Return the [x, y] coordinate for the center point of the cell that contains the specified text.  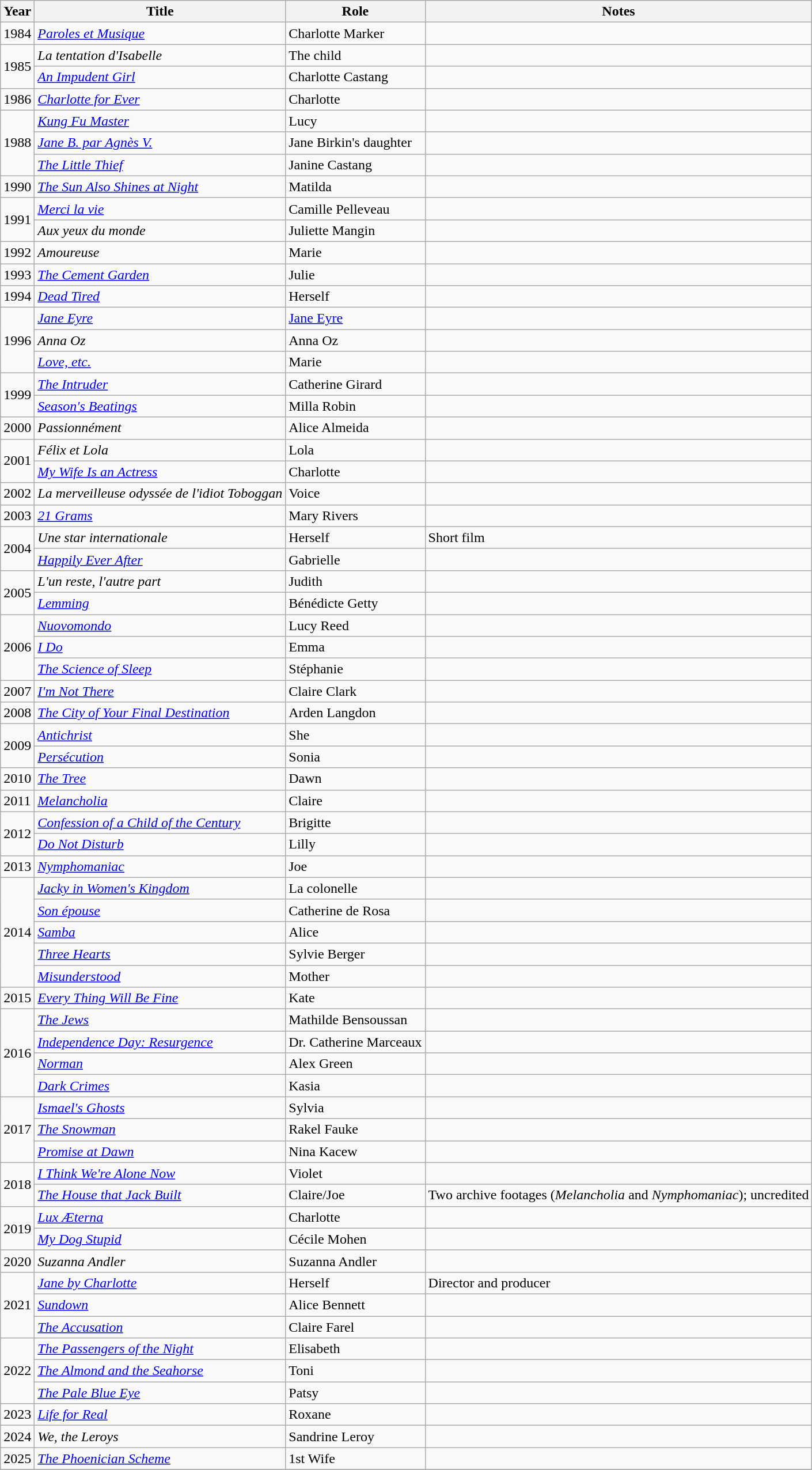
Gabrielle [355, 559]
The Passengers of the Night [160, 1349]
Judith [355, 581]
1st Wife [355, 1458]
2008 [17, 713]
Rakel Fauke [355, 1130]
2005 [17, 592]
My Dog Stupid [160, 1239]
2016 [17, 1053]
Nina Kacew [355, 1151]
An Impudent Girl [160, 77]
Claire [355, 801]
Notes [619, 12]
Kasia [355, 1086]
1984 [17, 33]
2011 [17, 801]
Season's Beatings [160, 406]
Joe [355, 866]
Julie [355, 275]
The Intruder [160, 384]
Claire Clark [355, 691]
1990 [17, 187]
La colonelle [355, 888]
Charlotte Marker [355, 33]
Patsy [355, 1393]
Aux yeux du monde [160, 230]
1996 [17, 340]
Sandrine Leroy [355, 1437]
The Sun Also Shines at Night [160, 187]
Alice [355, 932]
Confession of a Child of the Century [160, 823]
Passionnément [160, 428]
I'm Not There [160, 691]
Mathilde Bensoussan [355, 1020]
Dr. Catherine Marceaux [355, 1042]
Paroles et Musique [160, 33]
Janine Castang [355, 165]
2009 [17, 746]
Every Thing Will Be Fine [160, 998]
2020 [17, 1261]
1994 [17, 297]
La merveilleuse odyssée de l'idiot Toboggan [160, 494]
Lucy Reed [355, 625]
1986 [17, 99]
2003 [17, 516]
Jane by Charlotte [160, 1283]
Samba [160, 932]
Charlotte Castang [355, 77]
Mary Rivers [355, 516]
Ismael's Ghosts [160, 1108]
The Almond and the Seahorse [160, 1371]
Milla Robin [355, 406]
Violet [355, 1173]
1992 [17, 252]
Dark Crimes [160, 1086]
1985 [17, 66]
2018 [17, 1184]
Sylvia [355, 1108]
1993 [17, 275]
2013 [17, 866]
The City of Your Final Destination [160, 713]
The House that Jack Built [160, 1195]
The Science of Sleep [160, 669]
Kung Fu Master [160, 121]
Lucy [355, 121]
1991 [17, 219]
The Cement Garden [160, 275]
La tentation d'Isabelle [160, 55]
Alice Almeida [355, 428]
2022 [17, 1371]
2019 [17, 1228]
2015 [17, 998]
Sylvie Berger [355, 954]
The Little Thief [160, 165]
The Pale Blue Eye [160, 1393]
Matilda [355, 187]
Kate [355, 998]
She [355, 735]
Misunderstood [160, 976]
Nymphomaniac [160, 866]
Merci la vie [160, 209]
Emma [355, 647]
Do Not Disturb [160, 844]
1988 [17, 143]
Sonia [355, 757]
Camille Pelleveau [355, 209]
Title [160, 12]
Lola [355, 450]
1999 [17, 395]
Félix et Lola [160, 450]
Sundown [160, 1305]
Toni [355, 1371]
Jane B. par Agnès V. [160, 143]
Une star internationale [160, 537]
Year [17, 12]
21 Grams [160, 516]
Voice [355, 494]
2007 [17, 691]
2004 [17, 548]
2002 [17, 494]
Cécile Mohen [355, 1239]
Jacky in Women's Kingdom [160, 888]
Norman [160, 1064]
2000 [17, 428]
Claire Farel [355, 1327]
The Accusation [160, 1327]
Antichrist [160, 735]
Independence Day: Resurgence [160, 1042]
Role [355, 12]
Short film [619, 537]
Nuovomondo [160, 625]
The Phoenician Scheme [160, 1458]
The Jews [160, 1020]
Three Hearts [160, 954]
Jane Birkin's daughter [355, 143]
The Tree [160, 779]
Dawn [355, 779]
Life for Real [160, 1415]
Melancholia [160, 801]
The Snowman [160, 1130]
Alex Green [355, 1064]
Amoureuse [160, 252]
Brigitte [355, 823]
2014 [17, 932]
Roxane [355, 1415]
We, the Leroys [160, 1437]
Two archive footages (Melancholia and Nymphomaniac); uncredited [619, 1195]
Juliette Mangin [355, 230]
2025 [17, 1458]
I Do [160, 647]
2023 [17, 1415]
Claire/Joe [355, 1195]
Persécution [160, 757]
Lemming [160, 603]
2017 [17, 1130]
Charlotte for Ever [160, 99]
Lux Æterna [160, 1217]
Dead Tired [160, 297]
2012 [17, 833]
2021 [17, 1305]
Mother [355, 976]
L'un reste, l'autre part [160, 581]
Stéphanie [355, 669]
Director and producer [619, 1283]
2010 [17, 779]
Elisabeth [355, 1349]
Arden Langdon [355, 713]
Promise at Dawn [160, 1151]
Love, etc. [160, 362]
Bénédicte Getty [355, 603]
Alice Bennett [355, 1305]
2001 [17, 461]
2024 [17, 1437]
Catherine Girard [355, 384]
The child [355, 55]
I Think We're Alone Now [160, 1173]
2006 [17, 647]
My Wife Is an Actress [160, 472]
Son épouse [160, 910]
Lilly [355, 844]
Catherine de Rosa [355, 910]
Happily Ever After [160, 559]
